For the text-containing cell, return its midpoint in (X, Y) coordinate format. 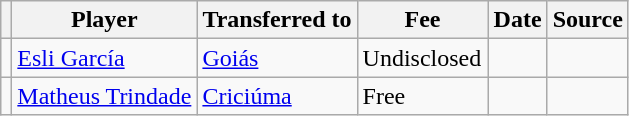
Esli García (104, 58)
Fee (422, 20)
Player (104, 20)
Undisclosed (422, 58)
Date (518, 20)
Free (422, 96)
Goiás (277, 58)
Matheus Trindade (104, 96)
Criciúma (277, 96)
Source (588, 20)
Transferred to (277, 20)
